Output the [x, y] coordinate of the center of the cell containing the given text.  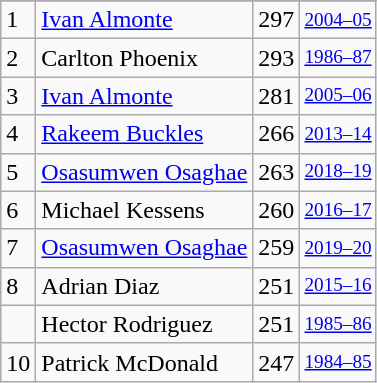
260 [276, 210]
1 [18, 20]
10 [18, 362]
259 [276, 248]
1986–87 [338, 58]
Hector Rodriguez [144, 324]
2004–05 [338, 20]
8 [18, 286]
263 [276, 172]
2016–17 [338, 210]
297 [276, 20]
247 [276, 362]
6 [18, 210]
1985–86 [338, 324]
Adrian Diaz [144, 286]
293 [276, 58]
1984–85 [338, 362]
Michael Kessens [144, 210]
266 [276, 134]
2015–16 [338, 286]
Carlton Phoenix [144, 58]
4 [18, 134]
7 [18, 248]
2019–20 [338, 248]
2 [18, 58]
Patrick McDonald [144, 362]
3 [18, 96]
5 [18, 172]
281 [276, 96]
2018–19 [338, 172]
2005–06 [338, 96]
2013–14 [338, 134]
Rakeem Buckles [144, 134]
